For the text-containing cell, return its midpoint in [x, y] coordinate format. 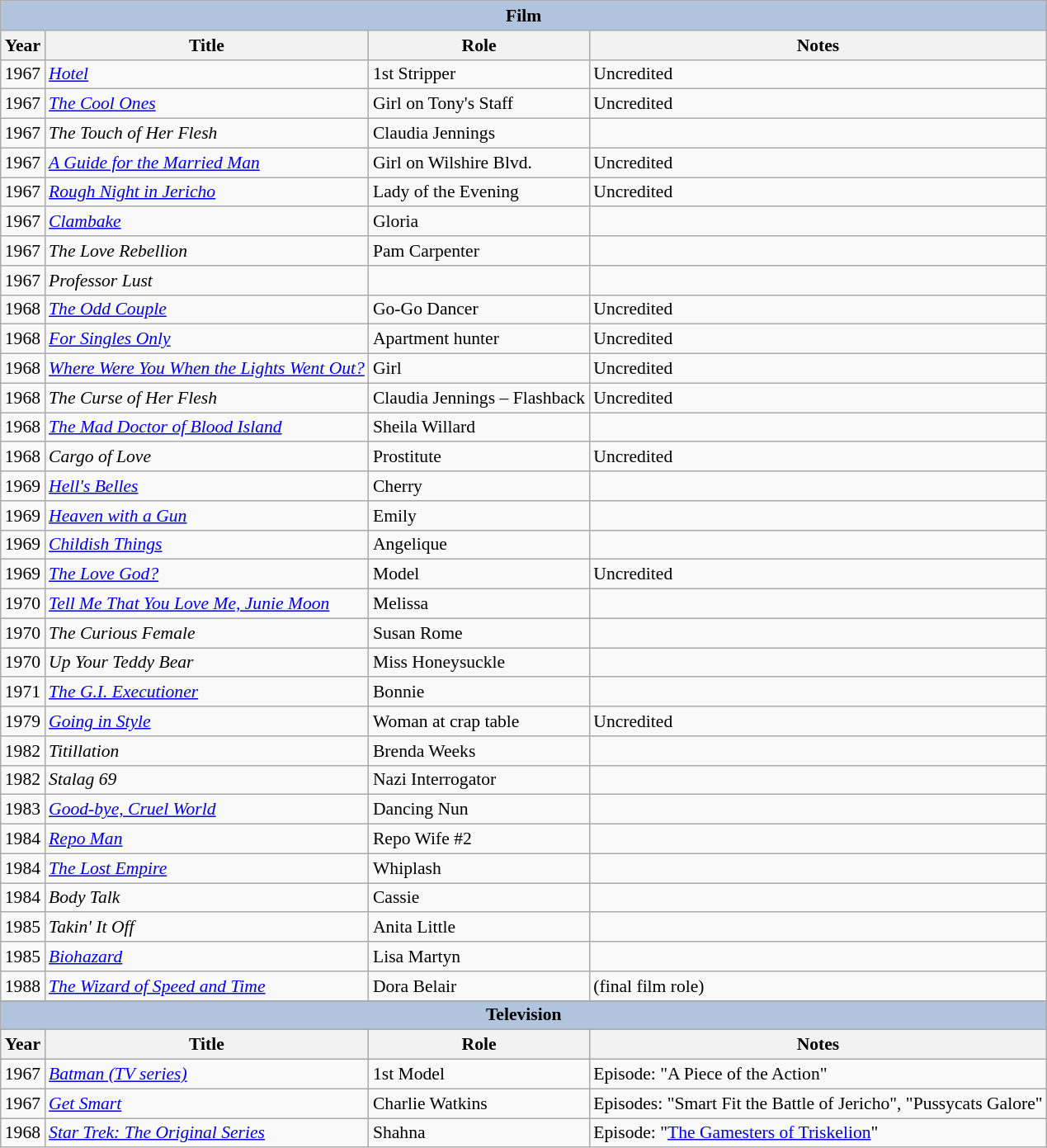
Repo Man [206, 839]
Repo Wife #2 [479, 839]
Claudia Jennings [479, 134]
Television [524, 1015]
Susan Rome [479, 633]
Cassie [479, 898]
The Wizard of Speed and Time [206, 986]
1988 [23, 986]
Lisa Martyn [479, 957]
Childish Things [206, 545]
Star Trek: The Original Series [206, 1133]
A Guide for the Married Man [206, 163]
1st Model [479, 1075]
The Curious Female [206, 633]
1983 [23, 810]
Model [479, 574]
Takin' It Off [206, 928]
Brenda Weeks [479, 751]
Cherry [479, 486]
1971 [23, 692]
Episode: "The Gamesters of Triskelion" [818, 1133]
Claudia Jennings – Flashback [479, 398]
Body Talk [206, 898]
1st Stripper [479, 74]
The Curse of Her Flesh [206, 398]
Prostitute [479, 457]
Episodes: "Smart Fit the Battle of Jericho", "Pussycats Galore" [818, 1103]
The Love God? [206, 574]
Shahna [479, 1133]
The Mad Doctor of Blood Island [206, 428]
Biohazard [206, 957]
Whiplash [479, 868]
Girl [479, 369]
Get Smart [206, 1103]
The Cool Ones [206, 104]
Go-Go Dancer [479, 309]
Nazi Interrogator [479, 780]
Emily [479, 516]
Film [524, 16]
Pam Carpenter [479, 251]
Apartment hunter [479, 339]
Where Were You When the Lights Went Out? [206, 369]
(final film role) [818, 986]
Cargo of Love [206, 457]
Girl on Wilshire Blvd. [479, 163]
Professor Lust [206, 281]
Rough Night in Jericho [206, 192]
Titillation [206, 751]
Hell's Belles [206, 486]
The G.I. Executioner [206, 692]
Bonnie [479, 692]
Stalag 69 [206, 780]
Tell Me That You Love Me, Junie Moon [206, 604]
The Lost Empire [206, 868]
1979 [23, 721]
Anita Little [479, 928]
Lady of the Evening [479, 192]
Dancing Nun [479, 810]
Miss Honeysuckle [479, 663]
Woman at crap table [479, 721]
Melissa [479, 604]
Going in Style [206, 721]
Charlie Watkins [479, 1103]
The Odd Couple [206, 309]
Hotel [206, 74]
Good-bye, Cruel World [206, 810]
Heaven with a Gun [206, 516]
Girl on Tony's Staff [479, 104]
Up Your Teddy Bear [206, 663]
Gloria [479, 222]
Dora Belair [479, 986]
Clambake [206, 222]
Episode: "A Piece of the Action" [818, 1075]
The Touch of Her Flesh [206, 134]
Angelique [479, 545]
Batman (TV series) [206, 1075]
The Love Rebellion [206, 251]
Sheila Willard [479, 428]
For Singles Only [206, 339]
